Find where the given text appears and provide that cell's center as [x, y] coordinate. 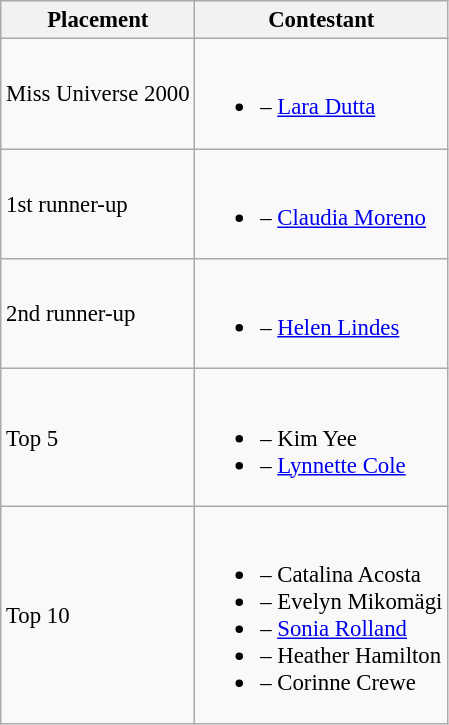
– Catalina Acosta – Evelyn Mikomägi – Sonia Rolland – Heather Hamilton – Corinne Crewe [322, 615]
Contestant [322, 20]
Top 5 [98, 438]
Placement [98, 20]
– Lara Dutta [322, 94]
Top 10 [98, 615]
– Kim Yee – Lynnette Cole [322, 438]
– Helen Lindes [322, 314]
Miss Universe 2000 [98, 94]
– Claudia Moreno [322, 204]
1st runner-up [98, 204]
2nd runner-up [98, 314]
